Capture the cell that displays the provided text and extract its (x, y) central coordinate. 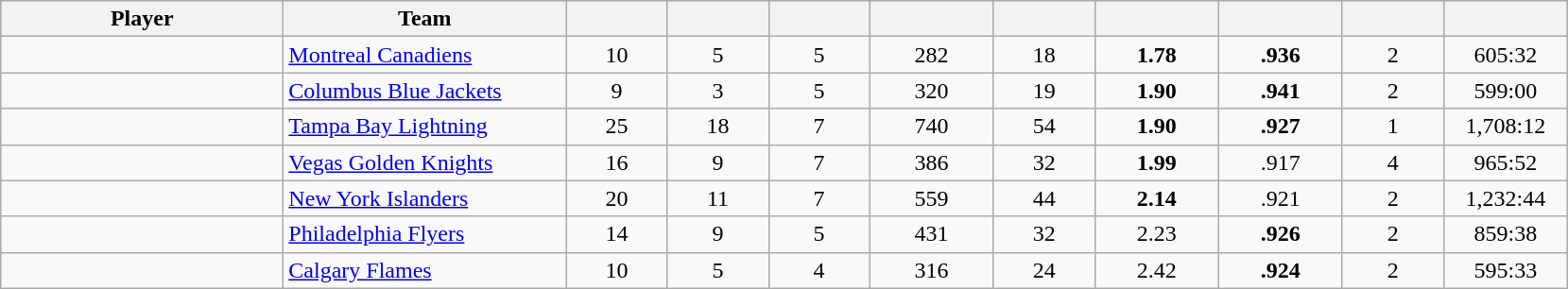
2.23 (1157, 234)
11 (718, 198)
599:00 (1505, 91)
3 (718, 91)
1,708:12 (1505, 127)
282 (932, 55)
.926 (1280, 234)
.917 (1280, 162)
740 (932, 127)
Montreal Canadiens (425, 55)
320 (932, 91)
Philadelphia Flyers (425, 234)
25 (616, 127)
2.42 (1157, 270)
595:33 (1505, 270)
316 (932, 270)
Vegas Golden Knights (425, 162)
Tampa Bay Lightning (425, 127)
54 (1043, 127)
1,232:44 (1505, 198)
New York Islanders (425, 198)
44 (1043, 198)
16 (616, 162)
965:52 (1505, 162)
1.78 (1157, 55)
431 (932, 234)
1.99 (1157, 162)
2.14 (1157, 198)
559 (932, 198)
20 (616, 198)
1 (1393, 127)
386 (932, 162)
605:32 (1505, 55)
.921 (1280, 198)
19 (1043, 91)
Player (142, 19)
859:38 (1505, 234)
24 (1043, 270)
.941 (1280, 91)
.927 (1280, 127)
.936 (1280, 55)
Team (425, 19)
14 (616, 234)
.924 (1280, 270)
Columbus Blue Jackets (425, 91)
Calgary Flames (425, 270)
